Extract the (X, Y) coordinate from the center of the cell holding the provided text.  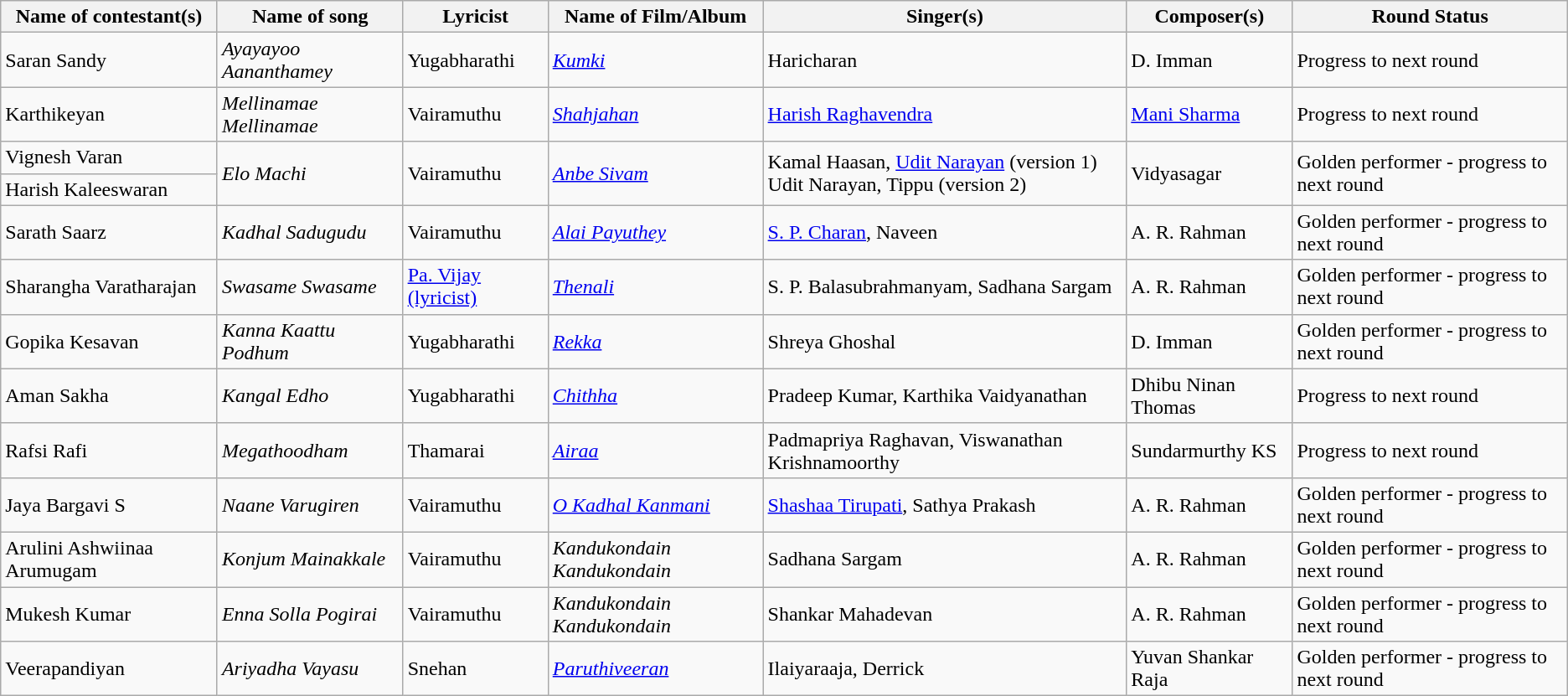
Yuvan Shankar Raja (1210, 668)
Name of song (310, 17)
Ilaiyaraaja, Derrick (945, 668)
Sundarmurthy KS (1210, 451)
Shankar Mahadevan (945, 613)
Enna Solla Pogirai (310, 613)
Ayayayoo Aananthamey (310, 60)
Gopika Kesavan (109, 342)
Singer(s) (945, 17)
Name of Film/Album (655, 17)
O Kadhal Kanmani (655, 504)
Sharangha Varatharajan (109, 286)
Dhibu Ninan Thomas (1210, 395)
Swasame Swasame (310, 286)
Arulini Ashwiinaa Arumugam (109, 559)
Naane Varugiren (310, 504)
Thenali (655, 286)
Konjum Mainakkale (310, 559)
Veerapandiyan (109, 668)
Ariyadha Vayasu (310, 668)
Mellinamae Mellinamae (310, 114)
Kanna Kaattu Podhum (310, 342)
Alai Payuthey (655, 233)
Kangal Edho (310, 395)
S. P. Charan, Naveen (945, 233)
Jaya Bargavi S (109, 504)
Aman Sakha (109, 395)
Saran Sandy (109, 60)
S. P. Balasubrahmanyam, Sadhana Sargam (945, 286)
Kumki (655, 60)
Harish Kaleeswaran (109, 189)
Mani Sharma (1210, 114)
Mukesh Kumar (109, 613)
Pradeep Kumar, Karthika Vaidyanathan (945, 395)
Paruthiveeran (655, 668)
Kadhal Sadugudu (310, 233)
Shashaa Tirupati, Sathya Prakash (945, 504)
Airaa (655, 451)
Megathoodham (310, 451)
Vignesh Varan (109, 157)
Rekka (655, 342)
Karthikeyan (109, 114)
Thamarai (476, 451)
Snehan (476, 668)
Round Status (1430, 17)
Kamal Haasan, Udit Narayan (version 1)Udit Narayan, Tippu (version 2) (945, 173)
Chithha (655, 395)
Harish Raghavendra (945, 114)
Name of contestant(s) (109, 17)
Lyricist (476, 17)
Vidyasagar (1210, 173)
Pa. Vijay (lyricist) (476, 286)
Rafsi Rafi (109, 451)
Shreya Ghoshal (945, 342)
Padmapriya Raghavan, Viswanathan Krishnamoorthy (945, 451)
Composer(s) (1210, 17)
Elo Machi (310, 173)
Anbe Sivam (655, 173)
Shahjahan (655, 114)
Sadhana Sargam (945, 559)
Sarath Saarz (109, 233)
Haricharan (945, 60)
